Identify which cell holds the provided text, then report its [x, y] central coordinate. 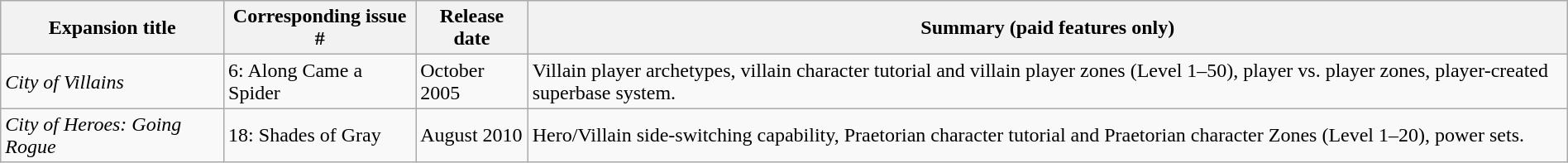
Release date [472, 28]
18: Shades of Gray [320, 136]
Expansion title [112, 28]
October 2005 [472, 81]
Hero/Villain side-switching capability, Praetorian character tutorial and Praetorian character Zones (Level 1–20), power sets. [1047, 136]
Summary (paid features only) [1047, 28]
6: Along Came a Spider [320, 81]
Corresponding issue # [320, 28]
August 2010 [472, 136]
City of Villains [112, 81]
City of Heroes: Going Rogue [112, 136]
